Determine the (X, Y) coordinate at the center of the cell enclosing the given text.  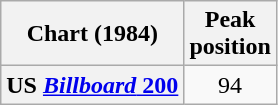
Chart (1984) (92, 34)
94 (230, 85)
US Billboard 200 (92, 85)
Peakposition (230, 34)
